Find where the given text appears and provide that cell's center as (X, Y) coordinate. 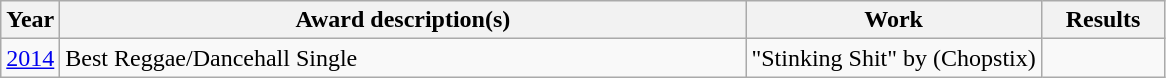
Work (894, 20)
Results (1103, 20)
Year (30, 20)
Award description(s) (403, 20)
"Stinking Shit" by (Chopstix) (894, 58)
Best Reggae/Dancehall Single (403, 58)
2014 (30, 58)
